Find where the given text appears and provide that cell's center as [x, y] coordinate. 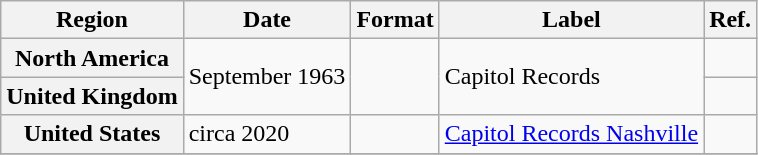
United States [92, 134]
Capitol Records [571, 77]
Format [395, 20]
United Kingdom [92, 96]
North America [92, 58]
Ref. [730, 20]
Date [267, 20]
circa 2020 [267, 134]
September 1963 [267, 77]
Label [571, 20]
Region [92, 20]
Capitol Records Nashville [571, 134]
